From the cell containing the given text, extract its center point as (X, Y) coordinate. 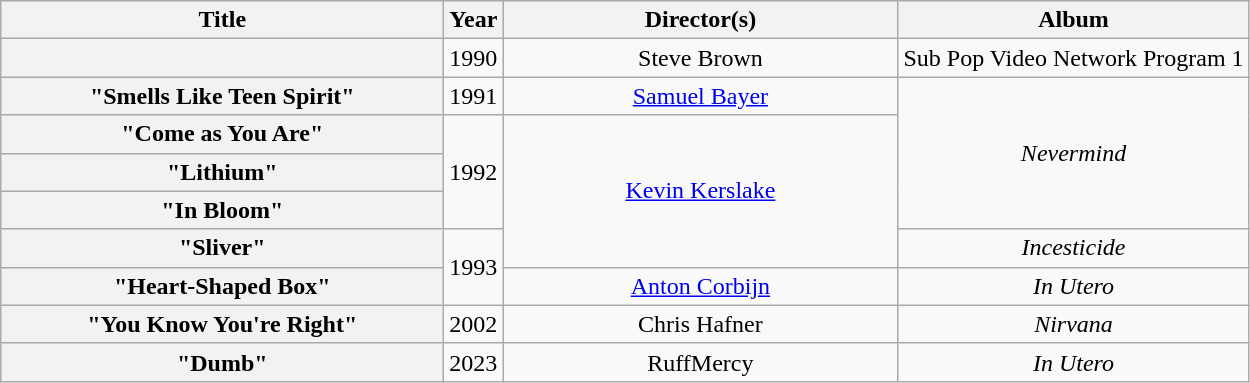
Album (1074, 20)
Incesticide (1074, 248)
1991 (474, 96)
"Heart-Shaped Box" (222, 286)
"Lithium" (222, 172)
RuffMercy (700, 362)
Nirvana (1074, 324)
Nevermind (1074, 153)
Samuel Bayer (700, 96)
2002 (474, 324)
Kevin Kerslake (700, 191)
"You Know You're Right" (222, 324)
Chris Hafner (700, 324)
1992 (474, 172)
"Come as You Are" (222, 134)
Sub Pop Video Network Program 1 (1074, 58)
1993 (474, 267)
Anton Corbijn (700, 286)
"Dumb" (222, 362)
Year (474, 20)
"In Bloom" (222, 210)
Steve Brown (700, 58)
2023 (474, 362)
"Sliver" (222, 248)
1990 (474, 58)
Director(s) (700, 20)
"Smells Like Teen Spirit" (222, 96)
Title (222, 20)
